Find where the given text appears and provide that cell's center as [X, Y] coordinate. 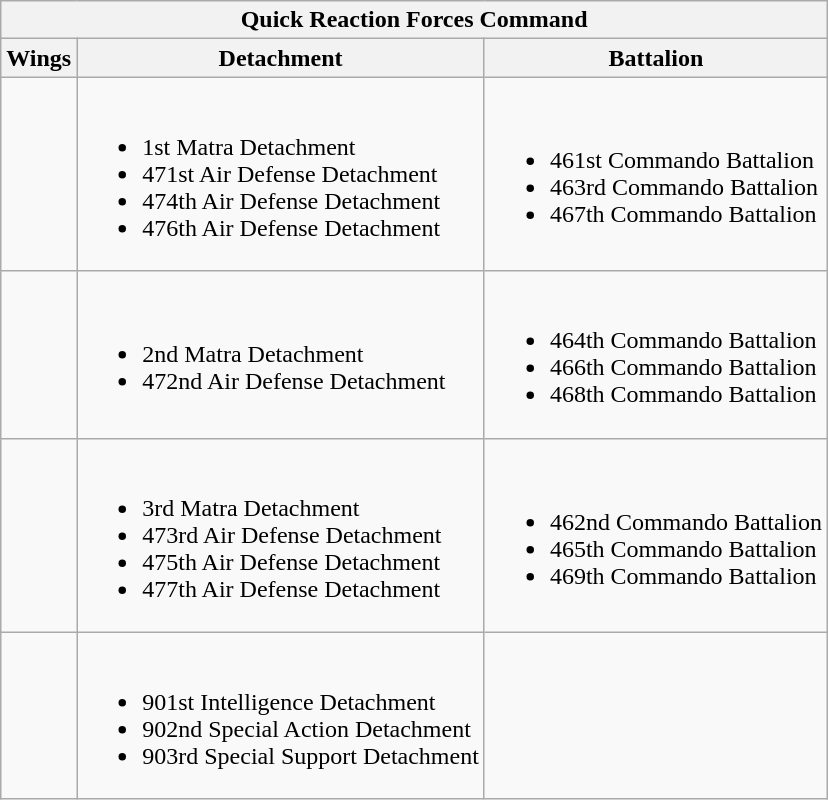
461st Commando Battalion463rd Commando Battalion467th Commando Battalion [656, 174]
Quick Reaction Forces Command [414, 20]
3rd Matra Detachment473rd Air Defense Detachment475th Air Defense Detachment477th Air Defense Detachment [281, 535]
Wings [39, 58]
901st Intelligence Detachment902nd Special Action Detachment903rd Special Support Detachment [281, 716]
Detachment [281, 58]
2nd Matra Detachment472nd Air Defense Detachment [281, 354]
1st Matra Detachment471st Air Defense Detachment474th Air Defense Detachment476th Air Defense Detachment [281, 174]
464th Commando Battalion466th Commando Battalion468th Commando Battalion [656, 354]
462nd Commando Battalion465th Commando Battalion469th Commando Battalion [656, 535]
Battalion [656, 58]
